Return the [X, Y] coordinate for the center point of the cell that contains the specified text.  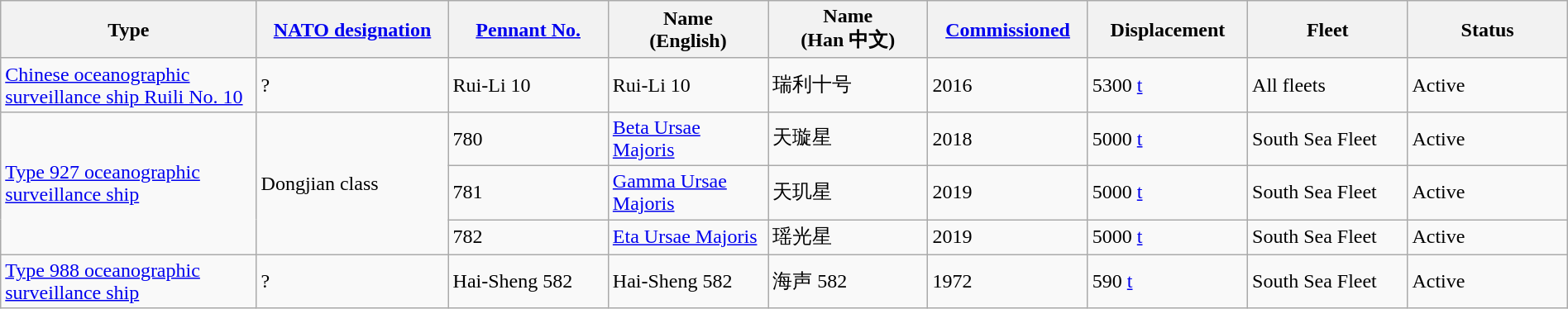
Type [129, 30]
Name(Han 中文) [849, 30]
782 [528, 238]
781 [528, 192]
NATO designation [352, 30]
Dongjian class [352, 183]
Chinese oceanographic surveillance ship Ruili No. 10 [129, 84]
Beta Ursae Majoris [688, 139]
天玑星 [849, 192]
Name(English) [688, 30]
2016 [1007, 84]
Displacement [1168, 30]
590 t [1168, 281]
Status [1487, 30]
瑶光星 [849, 238]
天璇星 [849, 139]
Type 988 oceanographic surveillance ship [129, 281]
Gamma Ursae Majoris [688, 192]
780 [528, 139]
Pennant No. [528, 30]
2018 [1007, 139]
Type 927 oceanographic surveillance ship [129, 183]
海声 582 [849, 281]
瑞利十号 [849, 84]
1972 [1007, 281]
Commissioned [1007, 30]
Fleet [1328, 30]
All fleets [1328, 84]
5300 t [1168, 84]
Eta Ursae Majoris [688, 238]
